Identify which cell holds the provided text, then report its (x, y) central coordinate. 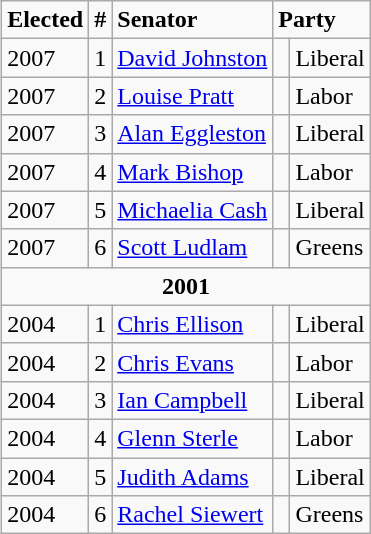
Scott Ludlam (192, 248)
Chris Ellison (192, 324)
Chris Evans (192, 362)
Alan Eggleston (192, 134)
# (100, 20)
Judith Adams (192, 477)
Louise Pratt (192, 96)
Glenn Sterle (192, 438)
Rachel Siewert (192, 515)
Elected (46, 20)
Ian Campbell (192, 400)
Party (322, 20)
Mark Bishop (192, 172)
David Johnston (192, 58)
2001 (186, 286)
Senator (192, 20)
Michaelia Cash (192, 210)
